Identify which cell holds the provided text, then report its (X, Y) central coordinate. 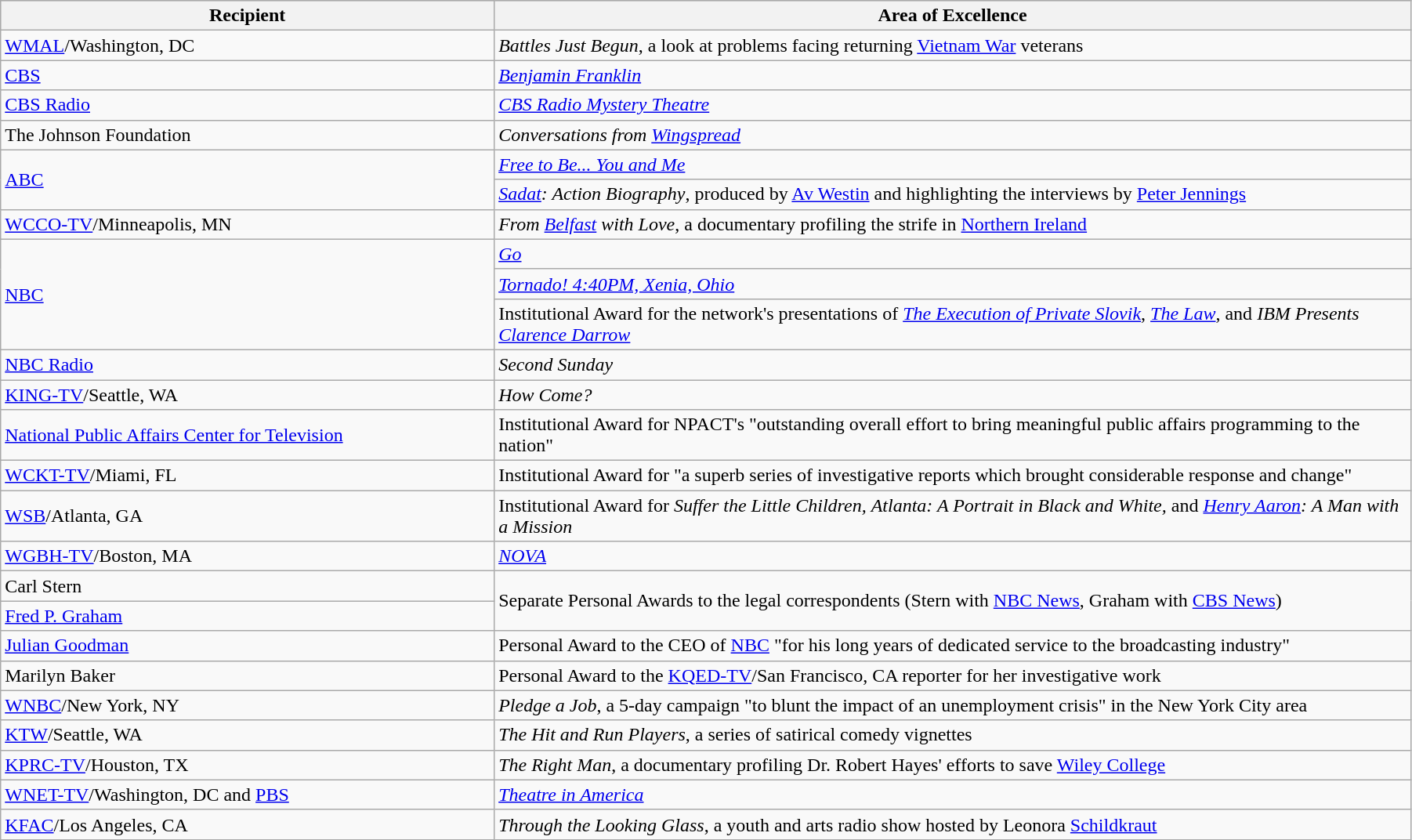
WGBH-TV/Boston, MA (248, 556)
Theatre in America (953, 795)
Carl Stern (248, 586)
Institutional Award for Suffer the Little Children, Atlanta: A Portrait in Black and White, and Henry Aaron: A Man with a Mission (953, 516)
KTW/Seattle, WA (248, 735)
Benjamin Franklin (953, 75)
Julian Goodman (248, 646)
Tornado! 4:40PM, Xenia, Ohio (953, 284)
Recipient (248, 16)
KPRC-TV/Houston, TX (248, 765)
Through the Looking Glass, a youth and arts radio show hosted by Leonora Schildkraut (953, 824)
Free to Be... You and Me (953, 165)
WNET-TV/Washington, DC and PBS (248, 795)
Second Sunday (953, 364)
CBS (248, 75)
Institutional Award for the network's presentations of The Execution of Private Slovik, The Law, and IBM Presents Clarence Darrow (953, 324)
CBS Radio (248, 105)
The Hit and Run Players, a series of satirical comedy vignettes (953, 735)
Personal Award to the KQED-TV/San Francisco, CA reporter for her investigative work (953, 675)
Conversations from Wingspread (953, 135)
ABC (248, 179)
Separate Personal Awards to the legal correspondents (Stern with NBC News, Graham with CBS News) (953, 601)
Pledge a Job, a 5-day campaign "to blunt the impact of an unemployment crisis" in the New York City area (953, 705)
WCCO-TV/Minneapolis, MN (248, 224)
NOVA (953, 556)
NBC (248, 295)
KFAC/Los Angeles, CA (248, 824)
Institutional Award for NPACT's "outstanding overall effort to bring meaningful public affairs programming to the nation" (953, 436)
The Right Man, a documentary profiling Dr. Robert Hayes' efforts to save Wiley College (953, 765)
From Belfast with Love, a documentary profiling the strife in Northern Ireland (953, 224)
Battles Just Begun, a look at problems facing returning Vietnam War veterans (953, 45)
Marilyn Baker (248, 675)
Fred P. Graham (248, 616)
The Johnson Foundation (248, 135)
WMAL/Washington, DC (248, 45)
Personal Award to the CEO of NBC "for his long years of dedicated service to the broadcasting industry" (953, 646)
KING-TV/Seattle, WA (248, 394)
CBS Radio Mystery Theatre (953, 105)
Sadat: Action Biography, produced by Av Westin and highlighting the interviews by Peter Jennings (953, 194)
Go (953, 254)
Institutional Award for "a superb series of investigative reports which brought considerable response and change" (953, 476)
WSB/Atlanta, GA (248, 516)
National Public Affairs Center for Television (248, 436)
How Come? (953, 394)
Area of Excellence (953, 16)
WNBC/New York, NY (248, 705)
NBC Radio (248, 364)
WCKT-TV/Miami, FL (248, 476)
